Extract the (x, y) coordinate from the center of the cell holding the provided text.  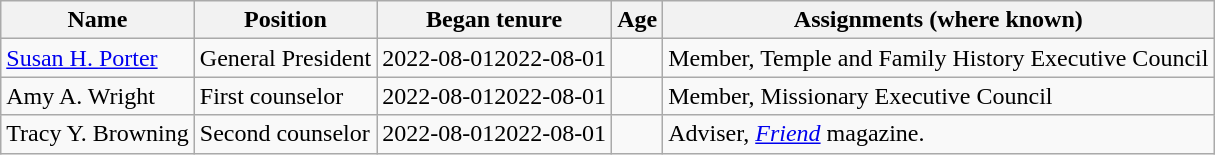
Age (638, 20)
Name (98, 20)
Position (285, 20)
First counselor (285, 96)
Assignments (where known) (938, 20)
Began tenure (494, 20)
Member, Temple and Family History Executive Council (938, 58)
Adviser, Friend magazine. (938, 134)
Amy A. Wright (98, 96)
General President (285, 58)
Member, Missionary Executive Council (938, 96)
Susan H. Porter (98, 58)
Tracy Y. Browning (98, 134)
Second counselor (285, 134)
